Find where the given text appears and provide that cell's center as [x, y] coordinate. 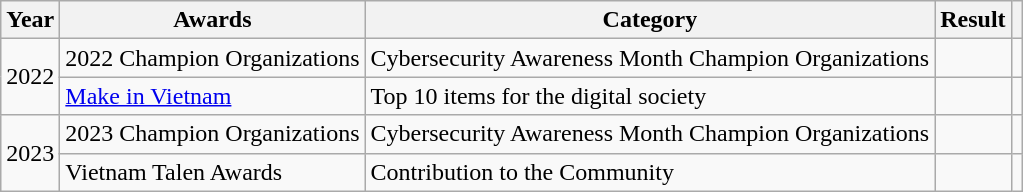
2022 Champion Organizations [212, 58]
Category [650, 20]
Make in Vietnam [212, 96]
Awards [212, 20]
Top 10 items for the digital society [650, 96]
Year [30, 20]
Result [973, 20]
Vietnam Talen Awards [212, 172]
Contribution to the Community [650, 172]
2022 [30, 77]
2023 [30, 153]
2023 Champion Organizations [212, 134]
